Output the (X, Y) coordinate of the center of the cell containing the given text.  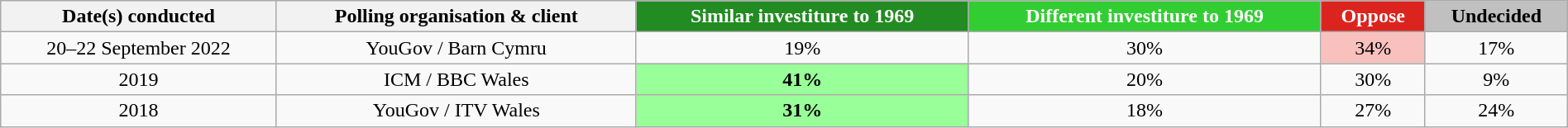
ICM / BBC Wales (457, 79)
Oppose (1373, 17)
Date(s) conducted (139, 17)
20% (1145, 79)
31% (802, 111)
27% (1373, 111)
20–22 September 2022 (139, 48)
18% (1145, 111)
Similar investiture to 1969 (802, 17)
2019 (139, 79)
19% (802, 48)
YouGov / Barn Cymru (457, 48)
Undecided (1496, 17)
41% (802, 79)
YouGov / ITV Wales (457, 111)
Polling organisation & client (457, 17)
Different investiture to 1969 (1145, 17)
9% (1496, 79)
2018 (139, 111)
34% (1373, 48)
24% (1496, 111)
17% (1496, 48)
